Output the (X, Y) coordinate of the center of the cell containing the given text.  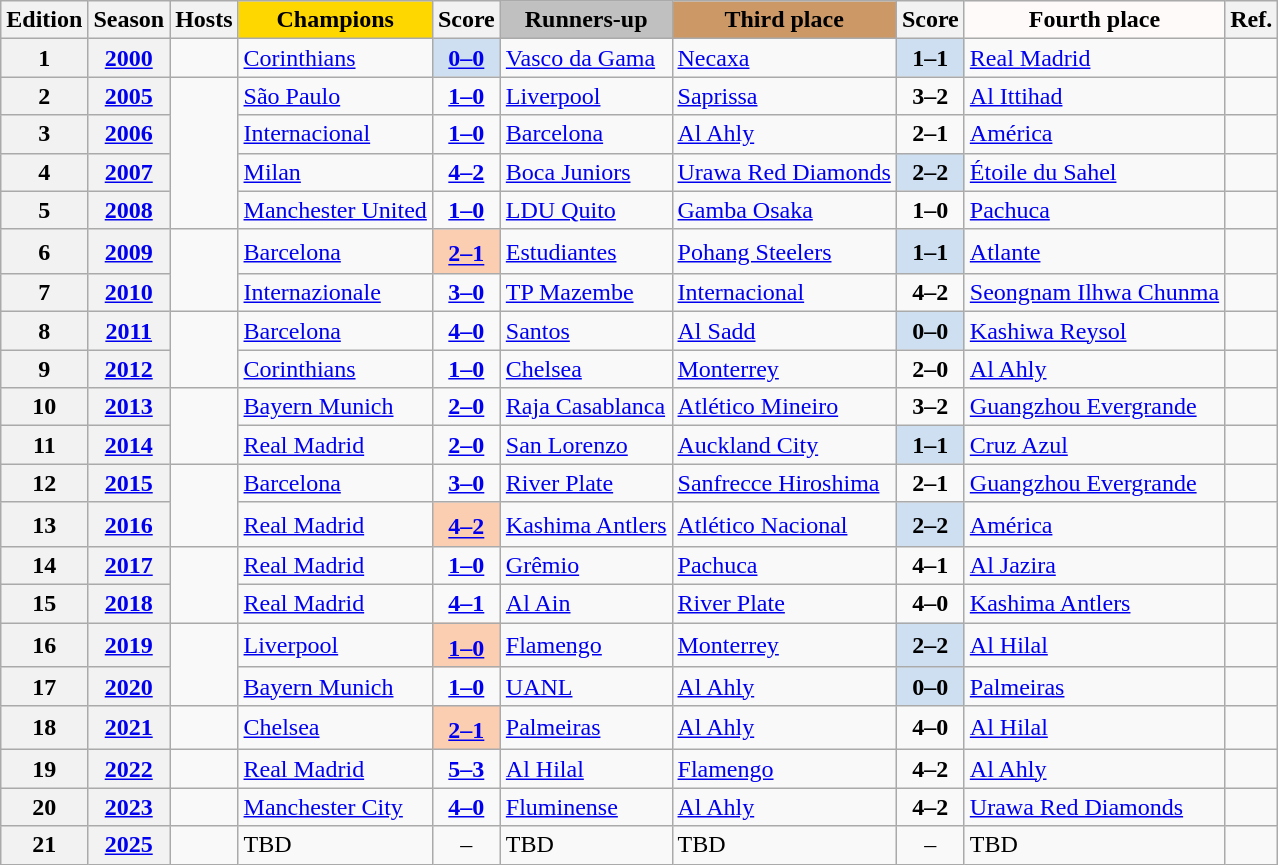
Atlante (1094, 252)
San Lorenzo (586, 445)
13 (44, 524)
Al Sadd (784, 331)
Pohang Steelers (784, 252)
Boca Juniors (586, 172)
2019 (129, 646)
Champions (335, 20)
2007 (129, 172)
8 (44, 331)
Auckland City (784, 445)
UANL (586, 686)
5–3 (466, 769)
Internazionale (335, 293)
Vasco da Gama (586, 58)
2022 (129, 769)
2008 (129, 210)
7 (44, 293)
9 (44, 369)
2000 (129, 58)
6 (44, 252)
19 (44, 769)
LDU Quito (586, 210)
Manchester United (335, 210)
2016 (129, 524)
2011 (129, 331)
Edition (44, 20)
Kashiwa Reysol (1094, 331)
14 (44, 566)
Hosts (204, 20)
3 (44, 134)
11 (44, 445)
Atlético Mineiro (784, 407)
Saprissa (784, 96)
1 (44, 58)
Étoile du Sahel (1094, 172)
Fluminense (586, 807)
2 (44, 96)
17 (44, 686)
Gamba Osaka (784, 210)
Cruz Azul (1094, 445)
5 (44, 210)
Al Jazira (1094, 566)
Al Ain (586, 604)
2015 (129, 483)
2020 (129, 686)
Necaxa (784, 58)
20 (44, 807)
Santos (586, 331)
2005 (129, 96)
Manchester City (335, 807)
10 (44, 407)
2018 (129, 604)
Seongnam Ilhwa Chunma (1094, 293)
21 (44, 845)
2012 (129, 369)
Al Ittihad (1094, 96)
2021 (129, 728)
Ref. (1252, 20)
Estudiantes (586, 252)
Third place (784, 20)
12 (44, 483)
TP Mazembe (586, 293)
18 (44, 728)
16 (44, 646)
Raja Casablanca (586, 407)
São Paulo (335, 96)
15 (44, 604)
2009 (129, 252)
Runners-up (586, 20)
Grêmio (586, 566)
2013 (129, 407)
Fourth place (1094, 20)
Season (129, 20)
4 (44, 172)
2023 (129, 807)
2014 (129, 445)
2010 (129, 293)
2006 (129, 134)
2025 (129, 845)
2017 (129, 566)
Milan (335, 172)
Sanfrecce Hiroshima (784, 483)
Atlético Nacional (784, 524)
